Capture the cell that displays the provided text and extract its (x, y) central coordinate. 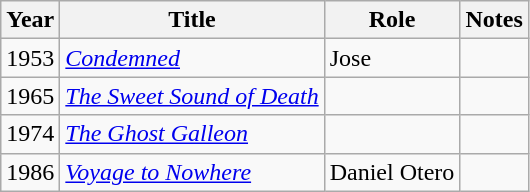
1965 (30, 96)
1974 (30, 134)
Jose (392, 58)
Condemned (192, 58)
1953 (30, 58)
Daniel Otero (392, 172)
Year (30, 20)
Voyage to Nowhere (192, 172)
The Ghost Galleon (192, 134)
1986 (30, 172)
The Sweet Sound of Death (192, 96)
Notes (494, 20)
Role (392, 20)
Title (192, 20)
